From the cell containing the given text, extract its center point as [x, y] coordinate. 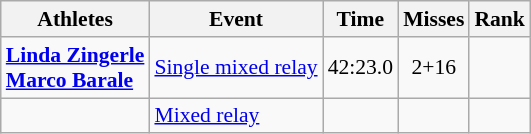
2+16 [434, 68]
42:23.0 [360, 68]
Misses [434, 19]
Mixed relay [236, 116]
Linda ZingerleMarco Barale [76, 68]
Event [236, 19]
Rank [500, 19]
Time [360, 19]
Single mixed relay [236, 68]
Athletes [76, 19]
